Search for the cell housing the specified text and yield its [X, Y] center coordinate. 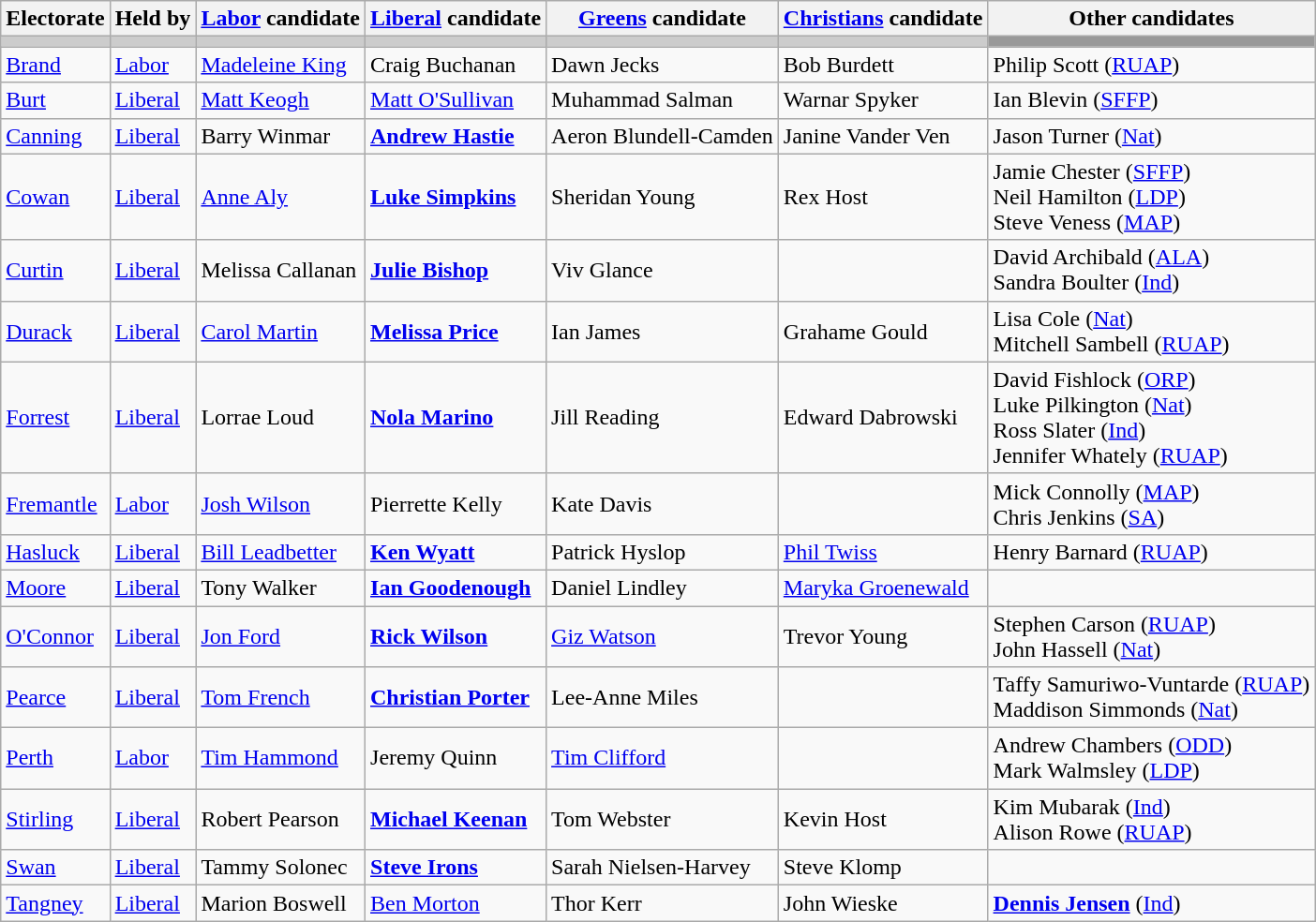
Jill Reading [663, 418]
Tim Hammond [281, 759]
Muhammad Salman [663, 100]
Dawn Jecks [663, 65]
Julie Bishop [456, 270]
Andrew Chambers (ODD) Mark Walmsley (LDP) [1151, 759]
Tony Walker [281, 587]
Jon Ford [281, 635]
Robert Pearson [281, 819]
Matt Keogh [281, 100]
Craig Buchanan [456, 65]
Madeleine King [281, 65]
Bob Burdett [883, 65]
Lisa Cole (Nat) Mitchell Sambell (RUAP) [1151, 332]
Taffy Samuriwo-Vuntarde (RUAP) Maddison Simmonds (Nat) [1151, 697]
Lee-Anne Miles [663, 697]
John Wieske [883, 903]
Greens candidate [663, 19]
Brand [55, 65]
Fremantle [55, 504]
David Archibald (ALA) Sandra Boulter (Ind) [1151, 270]
Bill Leadbetter [281, 552]
Steve Irons [456, 868]
Tangney [55, 903]
Thor Kerr [663, 903]
Grahame Gould [883, 332]
Jason Turner (Nat) [1151, 136]
Barry Winmar [281, 136]
Durack [55, 332]
Melissa Price [456, 332]
Christians candidate [883, 19]
Ken Wyatt [456, 552]
Tom French [281, 697]
Mick Connolly (MAP) Chris Jenkins (SA) [1151, 504]
Ben Morton [456, 903]
Pierrette Kelly [456, 504]
Stephen Carson (RUAP) John Hassell (Nat) [1151, 635]
Forrest [55, 418]
Tom Webster [663, 819]
Ian Blevin (SFFP) [1151, 100]
Moore [55, 587]
Kim Mubarak (Ind) Alison Rowe (RUAP) [1151, 819]
Henry Barnard (RUAP) [1151, 552]
Dennis Jensen (Ind) [1151, 903]
O'Connor [55, 635]
Stirling [55, 819]
Cowan [55, 197]
Matt O'Sullivan [456, 100]
Josh Wilson [281, 504]
Janine Vander Ven [883, 136]
Swan [55, 868]
Steve Klomp [883, 868]
Daniel Lindley [663, 587]
Andrew Hastie [456, 136]
Lorrae Loud [281, 418]
David Fishlock (ORP) Luke Pilkington (Nat) Ross Slater (Ind) Jennifer Whately (RUAP) [1151, 418]
Anne Aly [281, 197]
Philip Scott (RUAP) [1151, 65]
Patrick Hyslop [663, 552]
Sarah Nielsen-Harvey [663, 868]
Aeron Blundell-Camden [663, 136]
Viv Glance [663, 270]
Electorate [55, 19]
Rex Host [883, 197]
Warnar Spyker [883, 100]
Ian James [663, 332]
Curtin [55, 270]
Carol Martin [281, 332]
Burt [55, 100]
Ian Goodenough [456, 587]
Edward Dabrowski [883, 418]
Jeremy Quinn [456, 759]
Luke Simpkins [456, 197]
Tammy Solonec [281, 868]
Christian Porter [456, 697]
Pearce [55, 697]
Maryka Groenewald [883, 587]
Nola Marino [456, 418]
Liberal candidate [456, 19]
Trevor Young [883, 635]
Michael Keenan [456, 819]
Labor candidate [281, 19]
Giz Watson [663, 635]
Rick Wilson [456, 635]
Perth [55, 759]
Melissa Callanan [281, 270]
Kevin Host [883, 819]
Jamie Chester (SFFP) Neil Hamilton (LDP) Steve Veness (MAP) [1151, 197]
Hasluck [55, 552]
Sheridan Young [663, 197]
Canning [55, 136]
Tim Clifford [663, 759]
Marion Boswell [281, 903]
Other candidates [1151, 19]
Phil Twiss [883, 552]
Held by [153, 19]
Kate Davis [663, 504]
